Scan for the cell matching the given text and deliver its [x, y] coordinate at center. 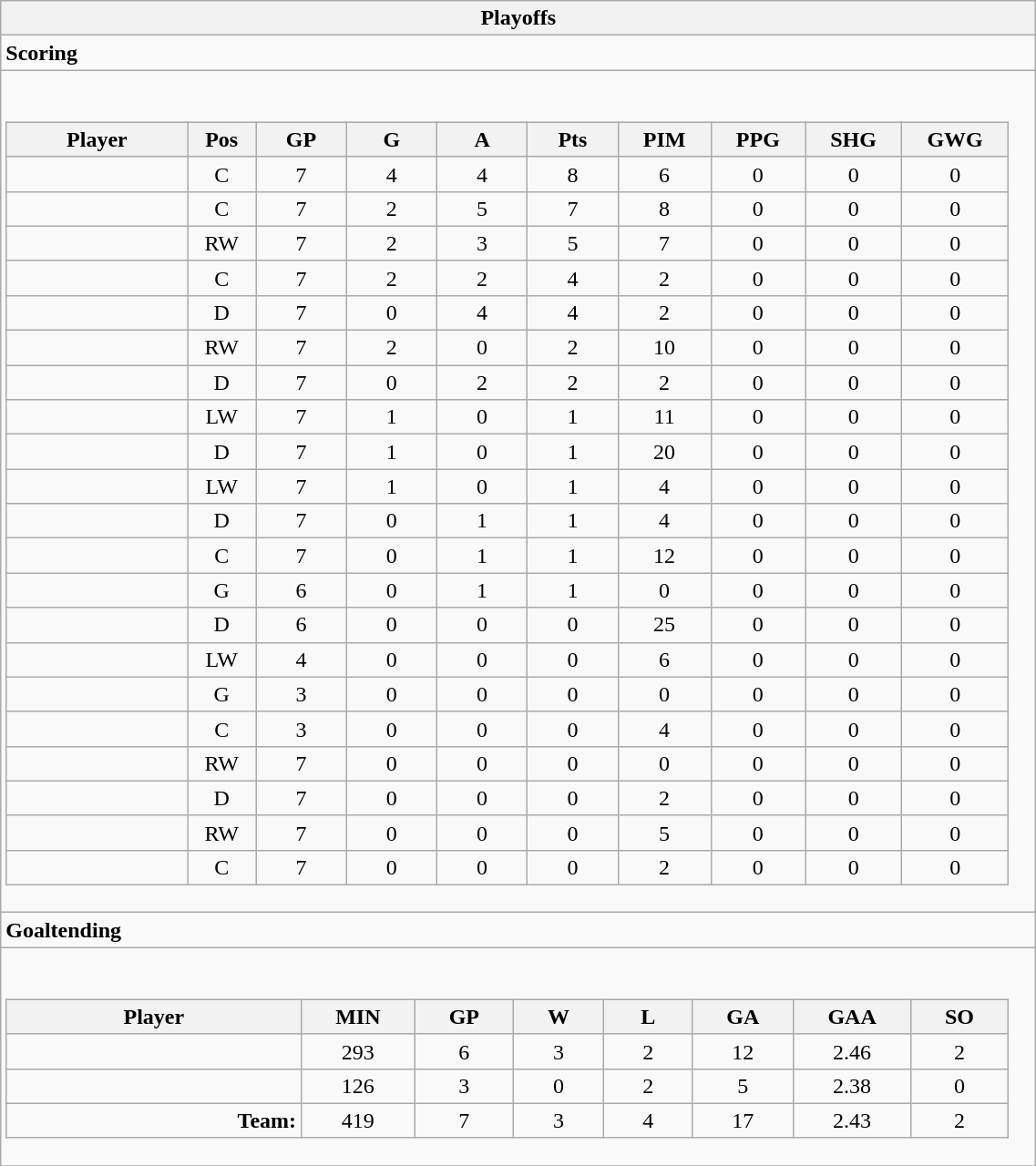
25 [664, 625]
GAA [852, 1017]
Team: [154, 1120]
L [649, 1017]
2.38 [852, 1086]
Goaltending [518, 930]
Scoring [518, 53]
Playoffs [518, 18]
Pos [222, 139]
MIN [358, 1017]
Player MIN GP W L GA GAA SO 293 6 3 2 12 2.46 2 126 3 0 2 5 2.38 0 Team: 419 7 3 4 17 2.43 2 [518, 1057]
W [559, 1017]
126 [358, 1086]
GA [744, 1017]
Pts [572, 139]
10 [664, 348]
PIM [664, 139]
2.43 [852, 1120]
PPG [758, 139]
20 [664, 452]
11 [664, 417]
SHG [854, 139]
17 [744, 1120]
A [481, 139]
2.46 [852, 1051]
419 [358, 1120]
SO [959, 1017]
293 [358, 1051]
GWG [955, 139]
